Extract the (x, y) coordinate from the center of the cell holding the provided text.  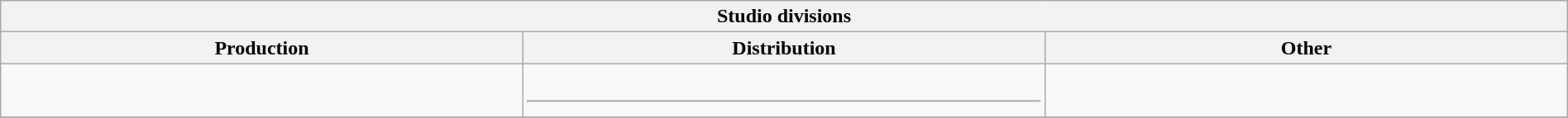
Production (262, 48)
Other (1307, 48)
Studio divisions (784, 17)
Distribution (784, 48)
